Output the [X, Y] coordinate of the center of the cell containing the given text.  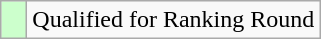
Qualified for Ranking Round [174, 20]
